Capture the cell that displays the provided text and extract its [x, y] central coordinate. 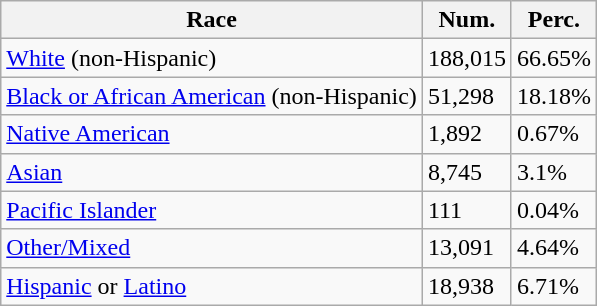
111 [466, 210]
0.04% [554, 210]
White (non-Hispanic) [212, 58]
18,938 [466, 286]
Asian [212, 172]
188,015 [466, 58]
Num. [466, 20]
Native American [212, 134]
Black or African American (non-Hispanic) [212, 96]
6.71% [554, 286]
Race [212, 20]
Pacific Islander [212, 210]
66.65% [554, 58]
3.1% [554, 172]
8,745 [466, 172]
Perc. [554, 20]
13,091 [466, 248]
18.18% [554, 96]
4.64% [554, 248]
0.67% [554, 134]
1,892 [466, 134]
Hispanic or Latino [212, 286]
Other/Mixed [212, 248]
51,298 [466, 96]
